Detect which cell encompasses the target text, then output its (X, Y) center coordinate. 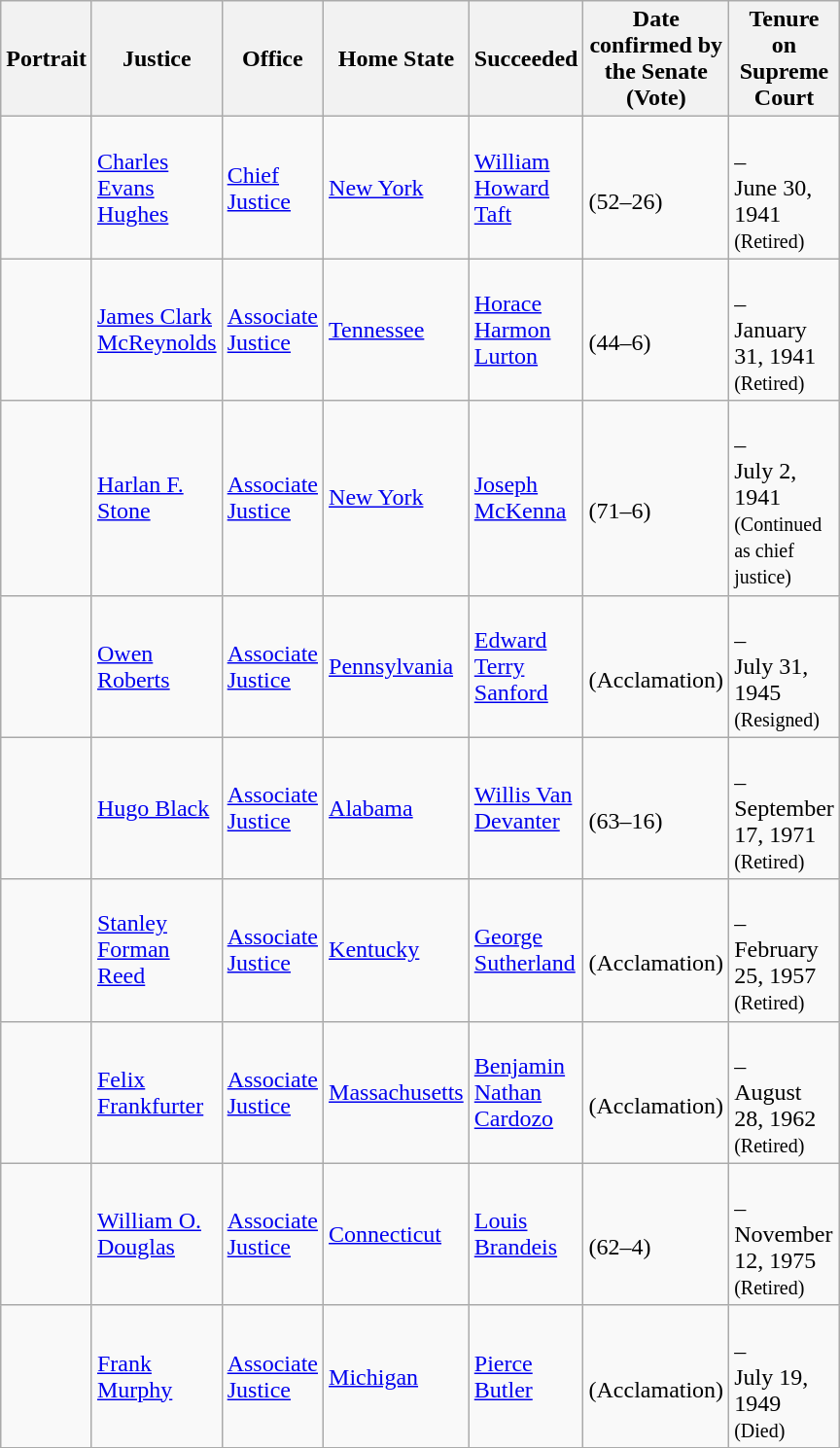
–July 19, 1949(Died) (785, 1376)
Benjamin Nathan Cardozo (526, 1092)
–July 2, 1941(Continued as chief justice) (785, 498)
Horace Harmon Lurton (526, 330)
William O. Douglas (157, 1234)
Edward Terry Sanford (526, 666)
Felix Frankfurter (157, 1092)
Owen Roberts (157, 666)
Hugo Black (157, 808)
–June 30, 1941(Retired) (785, 188)
–November 12, 1975(Retired) (785, 1234)
(62–4) (656, 1234)
William Howard Taft (526, 188)
James Clark McReynolds (157, 330)
Harlan F. Stone (157, 498)
Date confirmed by the Senate(Vote) (656, 58)
Home State (397, 58)
Tenure on Supreme Court (785, 58)
–January 31, 1941(Retired) (785, 330)
Kentucky (397, 950)
–July 31, 1945(Resigned) (785, 666)
Connecticut (397, 1234)
Charles Evans Hughes (157, 188)
(71–6) (656, 498)
Stanley Forman Reed (157, 950)
(44–6) (656, 330)
(63–16) (656, 808)
Louis Brandeis (526, 1234)
Portrait (47, 58)
–August 28, 1962(Retired) (785, 1092)
–February 25, 1957(Retired) (785, 950)
Alabama (397, 808)
Succeeded (526, 58)
Chief Justice (272, 188)
(52–26) (656, 188)
Pennsylvania (397, 666)
Office (272, 58)
Tennessee (397, 330)
–September 17, 1971(Retired) (785, 808)
Massachusetts (397, 1092)
Willis Van Devanter (526, 808)
Michigan (397, 1376)
Justice (157, 58)
George Sutherland (526, 950)
Pierce Butler (526, 1376)
Joseph McKenna (526, 498)
Frank Murphy (157, 1376)
